Output the [x, y] coordinate of the center of the cell containing the given text.  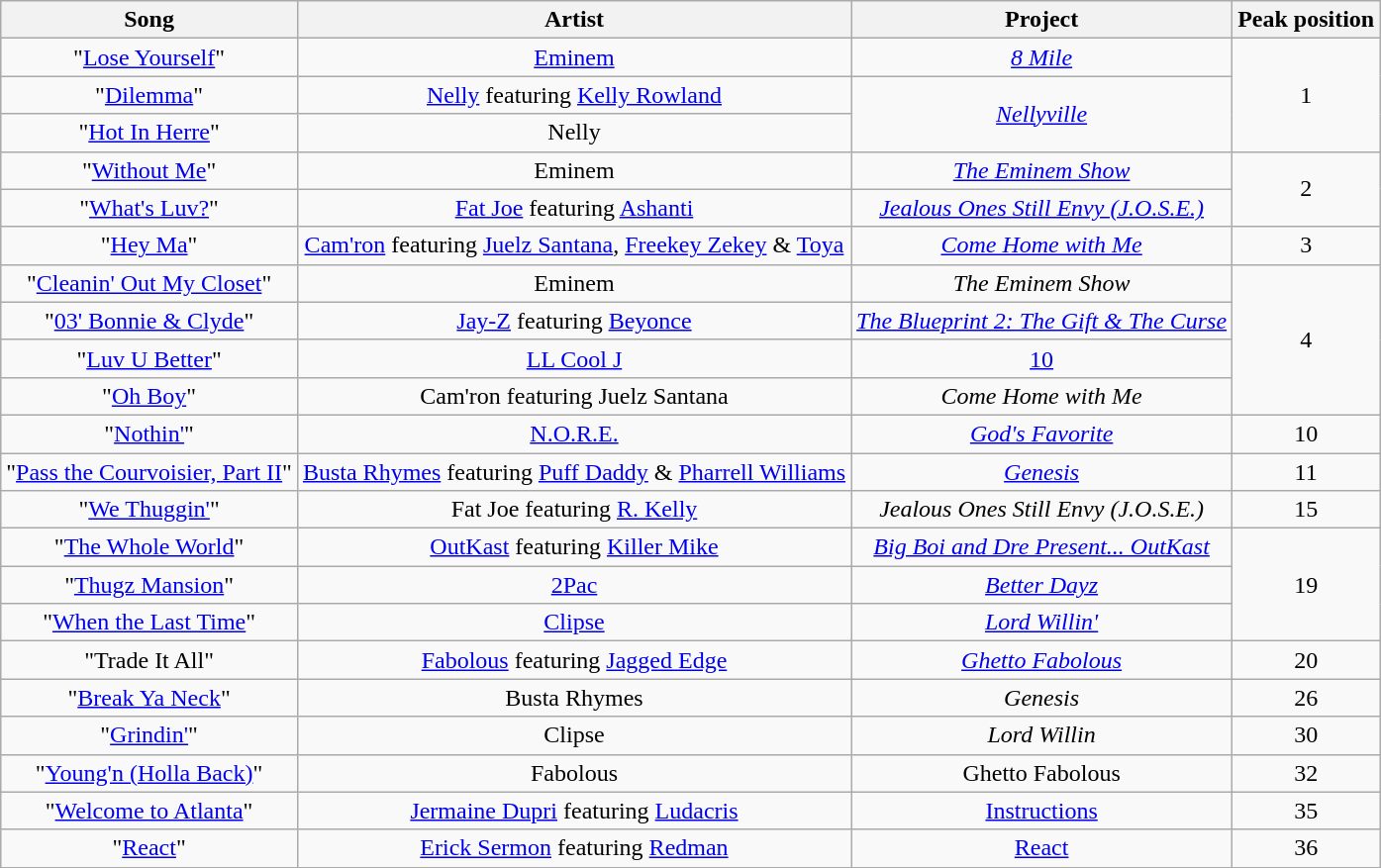
30 [1307, 735]
11 [1307, 472]
God's Favorite [1041, 434]
"What's Luv?" [149, 208]
"Dilemma" [149, 95]
Cam'ron featuring Juelz Santana [574, 396]
Busta Rhymes [574, 698]
Busta Rhymes featuring Puff Daddy & Pharrell Williams [574, 472]
Fat Joe featuring Ashanti [574, 208]
3 [1307, 245]
26 [1307, 698]
Jay-Z featuring Beyonce [574, 321]
"Without Me" [149, 170]
"Thugz Mansion" [149, 585]
Nelly [574, 133]
Cam'ron featuring Juelz Santana, Freekey Zekey & Toya [574, 245]
Better Dayz [1041, 585]
Lord Willin [1041, 735]
"React" [149, 848]
"Young'n (Holla Back)" [149, 773]
19 [1307, 585]
"We Thuggin'" [149, 510]
15 [1307, 510]
"The Whole World" [149, 547]
Song [149, 20]
"Welcome to Atlanta" [149, 811]
Fabolous [574, 773]
32 [1307, 773]
OutKast featuring Killer Mike [574, 547]
"Break Ya Neck" [149, 698]
"Hey Ma" [149, 245]
Jermaine Dupri featuring Ludacris [574, 811]
N.O.R.E. [574, 434]
Artist [574, 20]
The Blueprint 2: The Gift & The Curse [1041, 321]
Lord Willin' [1041, 623]
"Oh Boy" [149, 396]
2 [1307, 189]
Erick Sermon featuring Redman [574, 848]
"Cleanin' Out My Closet" [149, 283]
Instructions [1041, 811]
"Hot In Herre" [149, 133]
20 [1307, 660]
"When the Last Time" [149, 623]
Fabolous featuring Jagged Edge [574, 660]
2Pac [574, 585]
Big Boi and Dre Present... OutKast [1041, 547]
"Lose Yourself" [149, 57]
4 [1307, 339]
Project [1041, 20]
"Pass the Courvoisier, Part II" [149, 472]
"Nothin'" [149, 434]
36 [1307, 848]
Nelly featuring Kelly Rowland [574, 95]
35 [1307, 811]
1 [1307, 95]
Nellyville [1041, 114]
"Trade It All" [149, 660]
Peak position [1307, 20]
Fat Joe featuring R. Kelly [574, 510]
8 Mile [1041, 57]
LL Cool J [574, 358]
"Grindin'" [149, 735]
"Luv U Better" [149, 358]
"03' Bonnie & Clyde" [149, 321]
React [1041, 848]
